Provide the [X, Y] coordinate of the cell's center where the given text is located.  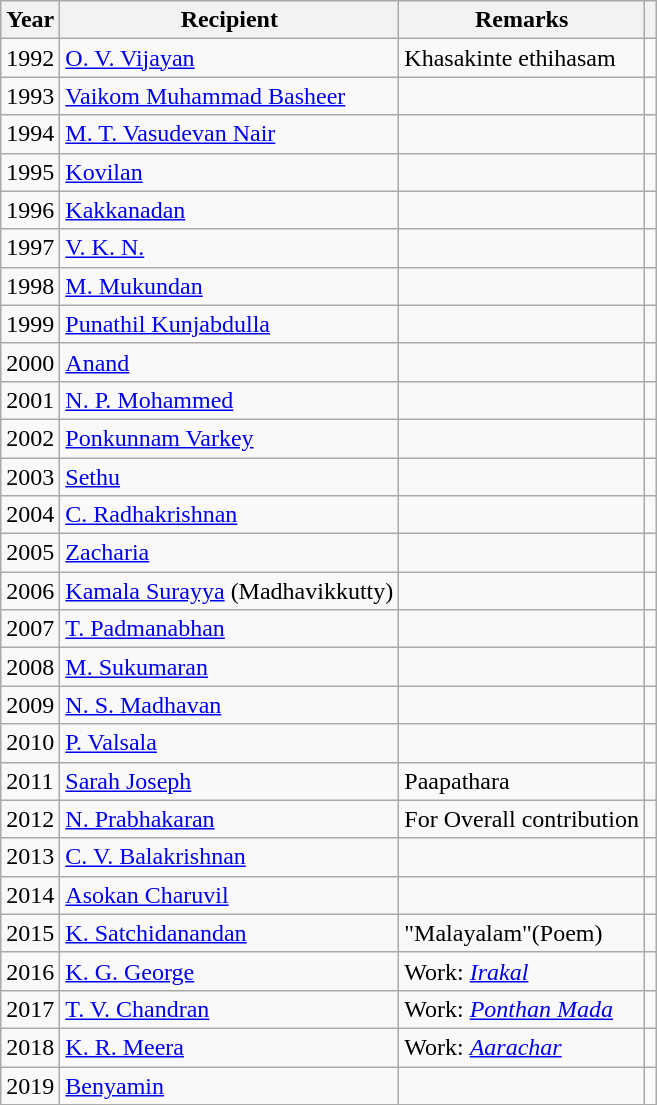
For Overall contribution [522, 819]
2001 [30, 400]
Sethu [230, 477]
Work: Irakal [522, 971]
2013 [30, 857]
P. Valsala [230, 743]
"Malayalam"(Poem) [522, 933]
Work: Ponthan Mada [522, 1009]
T. Padmanabhan [230, 629]
C. V. Balakrishnan [230, 857]
Vaikom Muhammad Basheer [230, 96]
K. R. Meera [230, 1047]
2017 [30, 1009]
Paapathara [522, 781]
Zacharia [230, 553]
N. Prabhakaran [230, 819]
M. Sukumaran [230, 667]
Khasakinte ethihasam [522, 58]
1998 [30, 286]
N. S. Madhavan [230, 705]
T. V. Chandran [230, 1009]
Recipient [230, 20]
1997 [30, 248]
M. Mukundan [230, 286]
2016 [30, 971]
Kakkanadan [230, 210]
Asokan Charuvil [230, 895]
2019 [30, 1085]
Kovilan [230, 172]
Anand [230, 362]
Ponkunnam Varkey [230, 438]
C. Radhakrishnan [230, 515]
1995 [30, 172]
2014 [30, 895]
2002 [30, 438]
1994 [30, 134]
Work: Aarachar [522, 1047]
2011 [30, 781]
2009 [30, 705]
2010 [30, 743]
Benyamin [230, 1085]
2007 [30, 629]
Kamala Surayya (Madhavikkutty) [230, 591]
K. Satchidanandan [230, 933]
K. G. George [230, 971]
V. K. N. [230, 248]
1992 [30, 58]
2003 [30, 477]
2008 [30, 667]
M. T. Vasudevan Nair [230, 134]
Year [30, 20]
2004 [30, 515]
2012 [30, 819]
1996 [30, 210]
N. P. Mohammed [230, 400]
Punathil Kunjabdulla [230, 324]
Sarah Joseph [230, 781]
O. V. Vijayan [230, 58]
2006 [30, 591]
Remarks [522, 20]
2000 [30, 362]
2005 [30, 553]
1993 [30, 96]
1999 [30, 324]
2018 [30, 1047]
2015 [30, 933]
